Identify which cell holds the provided text, then report its [x, y] central coordinate. 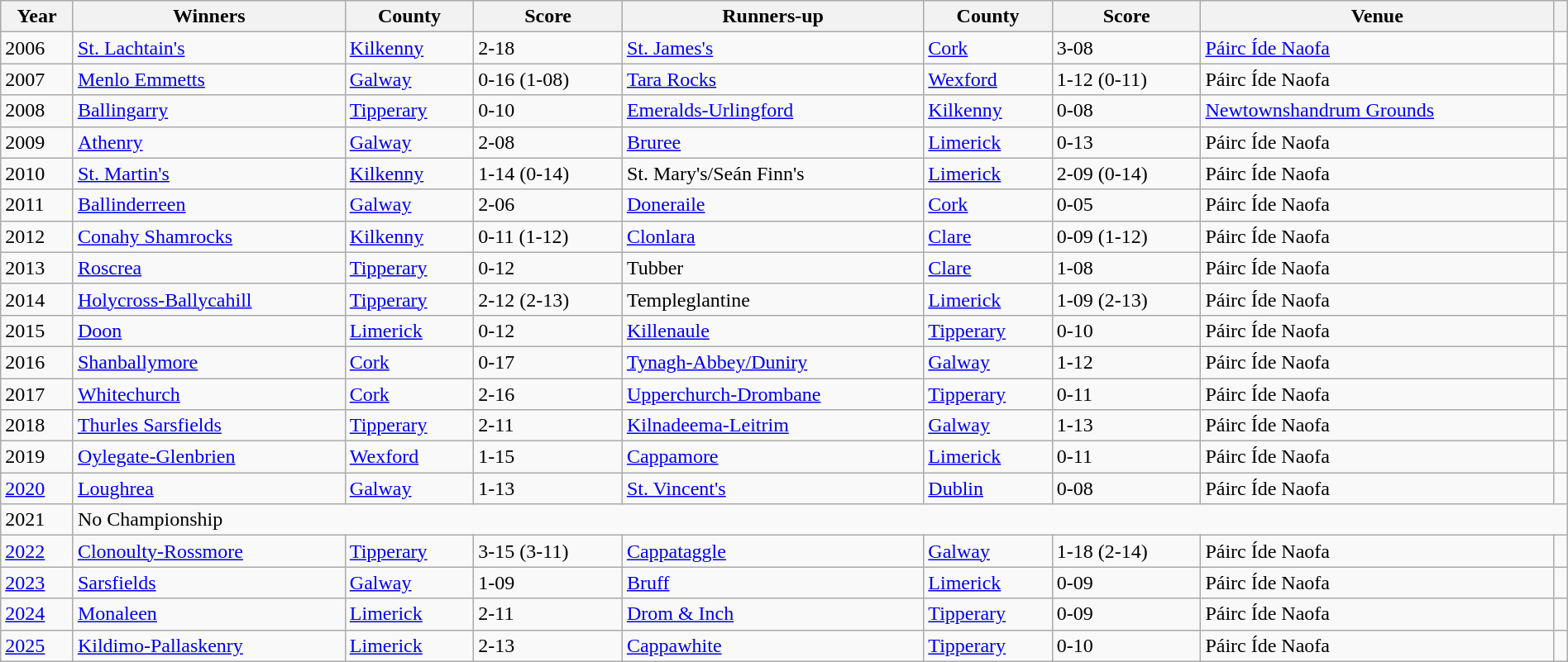
Tubber [772, 268]
1-12 (0-11) [1126, 79]
2017 [37, 394]
2006 [37, 48]
2021 [37, 520]
2012 [37, 236]
Emeralds-Urlingford [772, 111]
Thurles Sarsfields [208, 426]
Winners [208, 17]
0-05 [1126, 205]
2-16 [548, 394]
2-13 [548, 645]
2025 [37, 645]
1-14 (0-14) [548, 174]
1-08 [1126, 268]
Ballingarry [208, 111]
Doon [208, 331]
0-09 (1-12) [1126, 236]
Holycross-Ballycahill [208, 299]
2019 [37, 457]
No Championship [820, 520]
Runners-up [772, 17]
Kilnadeema-Leitrim [772, 426]
Ballinderreen [208, 205]
1-09 (2-13) [1126, 299]
2-06 [548, 205]
0-13 [1126, 142]
3-15 (3-11) [548, 551]
2008 [37, 111]
2010 [37, 174]
Bruff [772, 583]
Whitechurch [208, 394]
Sarsfields [208, 583]
2015 [37, 331]
St. Martin's [208, 174]
Loughrea [208, 488]
3-08 [1126, 48]
Oylegate-Glenbrien [208, 457]
Dublin [988, 488]
Venue [1378, 17]
1-09 [548, 583]
Cappataggle [772, 551]
Tara Rocks [772, 79]
2-09 (0-14) [1126, 174]
Kildimo-Pallaskenry [208, 645]
Monaleen [208, 614]
Templeglantine [772, 299]
1-12 [1126, 362]
2024 [37, 614]
2-18 [548, 48]
St. Lachtain's [208, 48]
Tynagh-Abbey/Duniry [772, 362]
0-11 (1-12) [548, 236]
1-18 (2-14) [1126, 551]
Shanballymore [208, 362]
Roscrea [208, 268]
Cappamore [772, 457]
Cappawhite [772, 645]
Conahy Shamrocks [208, 236]
Athenry [208, 142]
Menlo Emmetts [208, 79]
Year [37, 17]
2018 [37, 426]
Clonlara [772, 236]
Doneraile [772, 205]
Drom & Inch [772, 614]
2016 [37, 362]
St. Vincent's [772, 488]
0-17 [548, 362]
2-08 [548, 142]
2022 [37, 551]
Bruree [772, 142]
2007 [37, 79]
Clonoulty-Rossmore [208, 551]
2009 [37, 142]
2014 [37, 299]
2020 [37, 488]
2023 [37, 583]
St. James's [772, 48]
1-15 [548, 457]
St. Mary's/Seán Finn's [772, 174]
Upperchurch-Drombane [772, 394]
0-16 (1-08) [548, 79]
2013 [37, 268]
Killenaule [772, 331]
2011 [37, 205]
Newtownshandrum Grounds [1378, 111]
2-12 (2-13) [548, 299]
